Locate the cell with the specified text and output its [x, y] center coordinate. 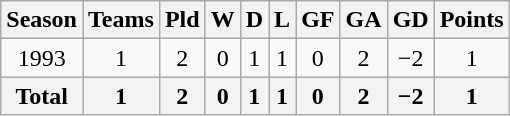
Total [42, 96]
Pld [182, 20]
GA [364, 20]
D [254, 20]
W [222, 20]
GD [410, 20]
Teams [120, 20]
Season [42, 20]
1993 [42, 58]
Points [472, 20]
L [282, 20]
GF [318, 20]
